Pinpoint the cell where the given text exists, returning its (x, y) midpoint coordinate. 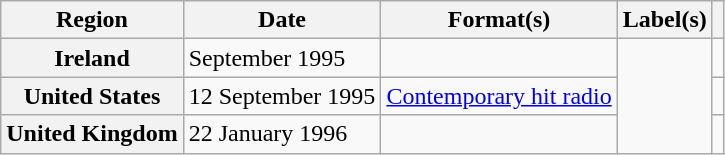
Format(s) (499, 20)
Region (92, 20)
Date (282, 20)
Label(s) (664, 20)
Ireland (92, 58)
12 September 1995 (282, 96)
United States (92, 96)
Contemporary hit radio (499, 96)
September 1995 (282, 58)
22 January 1996 (282, 134)
United Kingdom (92, 134)
